Provide the [x, y] coordinate of the cell's center where the given text is located.  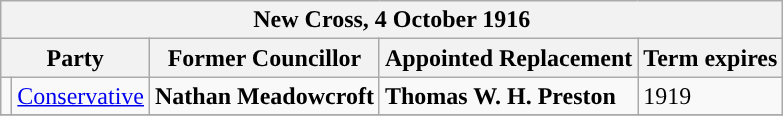
1919 [710, 96]
Conservative [81, 96]
Former Councillor [265, 58]
Thomas W. H. Preston [508, 96]
Appointed Replacement [508, 58]
Nathan Meadowcroft [265, 96]
New Cross, 4 October 1916 [392, 20]
Party [76, 58]
Term expires [710, 58]
